Extract the [X, Y] coordinate from the center of the cell holding the provided text.  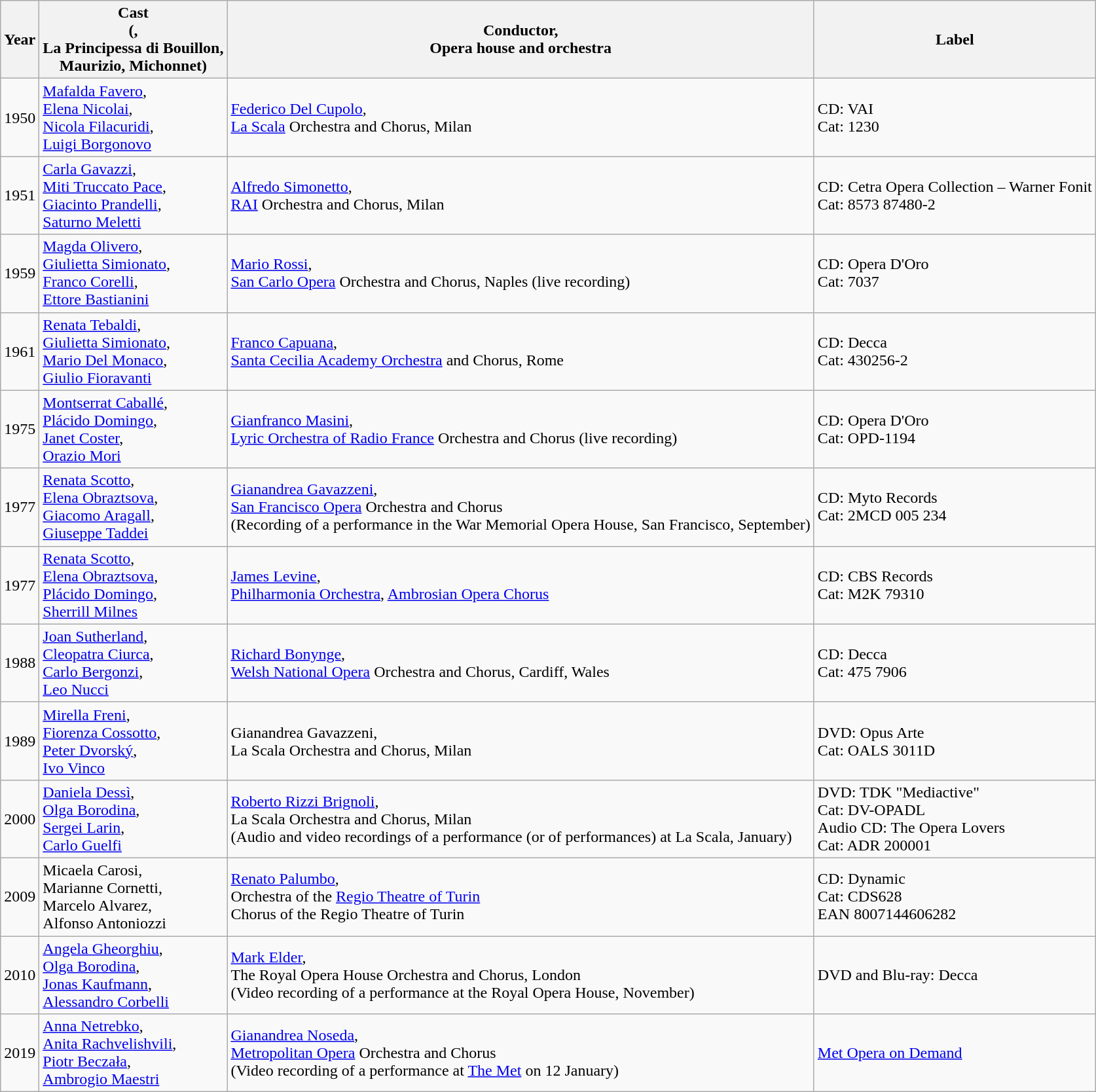
CD: Myto RecordsCat: 2MCD 005 234 [955, 507]
Mafalda Favero,Elena Nicolai,Nicola Filacuridi,Luigi Borgonovo [134, 118]
Year [20, 39]
Label [955, 39]
Franco Capuana,Santa Cecilia Academy Orchestra and Chorus, Rome [521, 351]
DVD: TDK "Mediactive"Cat: DV-OPADLAudio CD: The Opera LoversCat: ADR 200001 [955, 818]
Met Opera on Demand [955, 1053]
Daniela Dessì,Olga Borodina,Sergei Larin,Carlo Guelfi [134, 818]
Renato Palumbo,Orchestra of the Regio Theatre of TurinChorus of the Regio Theatre of Turin [521, 897]
Alfredo Simonetto,RAI Orchestra and Chorus, Milan [521, 195]
Mark Elder,The Royal Opera House Orchestra and Chorus, London(Video recording of a performance at the Royal Opera House, November) [521, 975]
James Levine,Philharmonia Orchestra, Ambrosian Opera Chorus [521, 585]
CD: Opera D'OroCat: 7037 [955, 274]
1950 [20, 118]
1988 [20, 663]
Gianfranco Masini,Lyric Orchestra of Radio France Orchestra and Chorus (live recording) [521, 429]
Renata Tebaldi,Giulietta Simionato,Mario Del Monaco,Giulio Fioravanti [134, 351]
CD: DeccaCat: 430256-2 [955, 351]
CD: Cetra Opera Collection – Warner FonitCat: 8573 87480-2 [955, 195]
1961 [20, 351]
Roberto Rizzi Brignoli,La Scala Orchestra and Chorus, Milan(Audio and video recordings of a performance (or of performances) at La Scala, January) [521, 818]
1989 [20, 741]
Magda Olivero,Giulietta Simionato,Franco Corelli,Ettore Bastianini [134, 274]
Gianandrea Gavazzeni,San Francisco Opera Orchestra and Chorus(Recording of a performance in the War Memorial Opera House, San Francisco, September) [521, 507]
CD: VAICat: 1230 [955, 118]
Renata Scotto,Elena Obraztsova,Plácido Domingo,Sherrill Milnes [134, 585]
2019 [20, 1053]
2000 [20, 818]
Renata Scotto,Elena Obraztsova,Giacomo Aragall,Giuseppe Taddei [134, 507]
1959 [20, 274]
CD: DynamicCat: CDS628EAN 8007144606282 [955, 897]
Micaela Carosi,Marianne Cornetti,Marcelo Alvarez,Alfonso Antoniozzi [134, 897]
Joan Sutherland,Cleopatra Ciurca,Carlo Bergonzi,Leo Nucci [134, 663]
Montserrat Caballé,Plácido Domingo,Janet Coster,Orazio Mori [134, 429]
CD: CBS RecordsCat: M2K 79310 [955, 585]
Mario Rossi,San Carlo Opera Orchestra and Chorus, Naples (live recording) [521, 274]
Richard Bonynge,Welsh National Opera Orchestra and Chorus, Cardiff, Wales [521, 663]
Gianandrea Gavazzeni,La Scala Orchestra and Chorus, Milan [521, 741]
2009 [20, 897]
Conductor,Opera house and orchestra [521, 39]
1951 [20, 195]
1975 [20, 429]
Gianandrea Noseda,Metropolitan Opera Orchestra and Chorus(Video recording of a performance at The Met on 12 January) [521, 1053]
CD: DeccaCat: 475 7906 [955, 663]
DVD and Blu-ray: Decca [955, 975]
Angela Gheorghiu,Olga Borodina,Jonas Kaufmann,Alessandro Corbelli [134, 975]
Cast(,La Principessa di Bouillon,Maurizio, Michonnet) [134, 39]
2010 [20, 975]
Mirella Freni,Fiorenza Cossotto,Peter Dvorský,Ivo Vinco [134, 741]
Anna Netrebko,Anita Rachvelishvili,Piotr Beczała,Ambrogio Maestri [134, 1053]
Carla Gavazzi,Miti Truccato Pace,Giacinto Prandelli,Saturno Meletti [134, 195]
DVD: Opus ArteCat: OALS 3011D [955, 741]
Federico Del Cupolo,La Scala Orchestra and Chorus, Milan [521, 118]
CD: Opera D'OroCat: OPD-1194 [955, 429]
